Search for the cell housing the specified text and yield its [x, y] center coordinate. 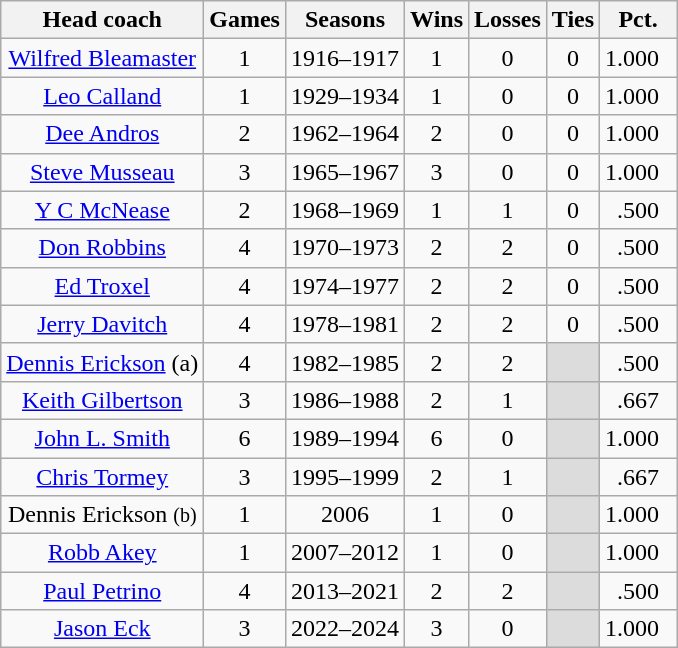
Losses [508, 20]
1995–1999 [344, 477]
1916–1917 [344, 58]
Robb Akey [102, 553]
1982–1985 [344, 362]
Leo Calland [102, 96]
Seasons [344, 20]
1968–1969 [344, 210]
1978–1981 [344, 324]
Games [245, 20]
1929–1934 [344, 96]
Head coach [102, 20]
1965–1967 [344, 172]
1989–1994 [344, 438]
Dennis Erickson (a) [102, 362]
2013–2021 [344, 591]
Don Robbins [102, 248]
1970–1973 [344, 248]
Chris Tormey [102, 477]
2022–2024 [344, 629]
Pct. [638, 20]
Wins [437, 20]
Dee Andros [102, 134]
John L. Smith [102, 438]
Ed Troxel [102, 286]
Jerry Davitch [102, 324]
Wilfred Bleamaster [102, 58]
Steve Musseau [102, 172]
Y C McNease [102, 210]
Keith Gilbertson [102, 400]
1986–1988 [344, 400]
2006 [344, 515]
Jason Eck [102, 629]
1962–1964 [344, 134]
1974–1977 [344, 286]
Ties [572, 20]
2007–2012 [344, 553]
Paul Petrino [102, 591]
Dennis Erickson (b) [102, 515]
